Locate the cell with the specified text and output its [x, y] center coordinate. 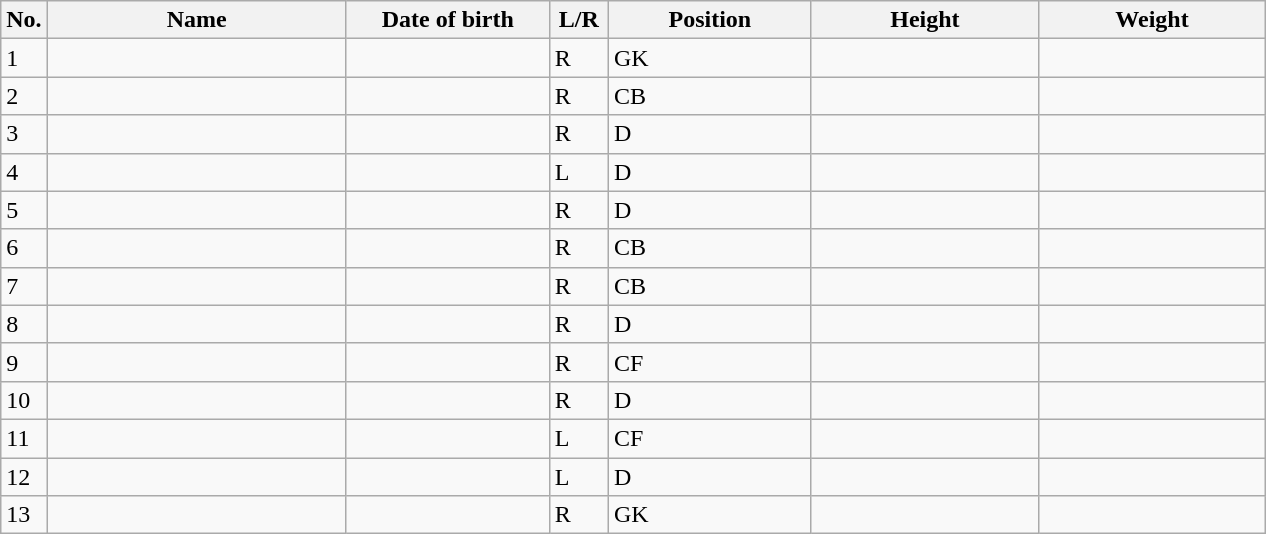
11 [24, 438]
7 [24, 286]
4 [24, 172]
2 [24, 96]
3 [24, 134]
5 [24, 210]
Weight [1152, 20]
9 [24, 362]
12 [24, 477]
13 [24, 515]
8 [24, 324]
Name [196, 20]
1 [24, 58]
No. [24, 20]
Height [924, 20]
Date of birth [448, 20]
6 [24, 248]
L/R [578, 20]
10 [24, 400]
Position [710, 20]
